Identify which cell holds the provided text, then report its (X, Y) central coordinate. 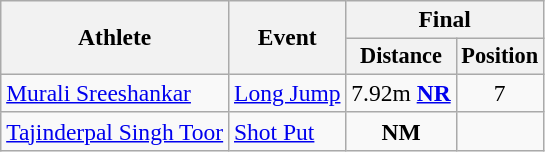
Distance (401, 56)
NM (401, 131)
Murali Sreeshankar (115, 93)
Event (288, 37)
Athlete (115, 37)
7.92m NR (401, 93)
Tajinderpal Singh Toor (115, 131)
Long Jump (288, 93)
Shot Put (288, 131)
7 (500, 93)
Final (444, 19)
Position (500, 56)
